Extract the [x, y] coordinate from the center of the cell holding the provided text.  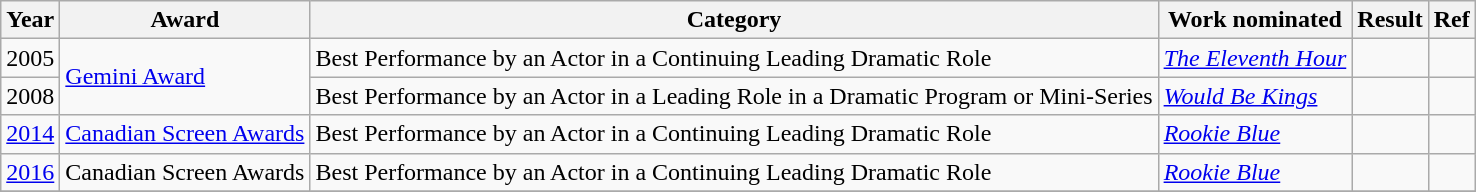
Best Performance by an Actor in a Leading Role in a Dramatic Program or Mini-Series [734, 96]
Ref [1452, 20]
2005 [30, 58]
Result [1390, 20]
Category [734, 20]
Work nominated [1255, 20]
2014 [30, 134]
Award [185, 20]
Year [30, 20]
The Eleventh Hour [1255, 58]
Would Be Kings [1255, 96]
2016 [30, 172]
2008 [30, 96]
Gemini Award [185, 77]
